Capture the cell that displays the provided text and extract its [x, y] central coordinate. 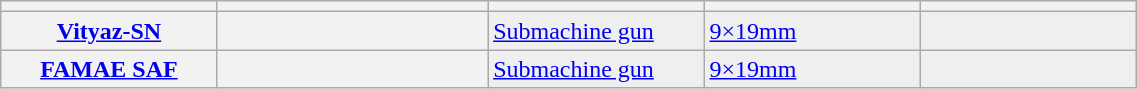
Vityaz-SN [109, 31]
FAMAE SAF [109, 69]
